Provide the [x, y] coordinate of the cell's center where the given text is located.  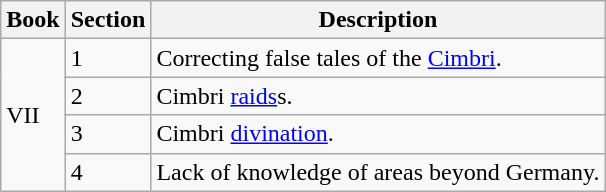
1 [108, 58]
Section [108, 20]
Description [378, 20]
4 [108, 172]
Correcting false tales of the Cimbri. [378, 58]
2 [108, 96]
Cimbri raidss. [378, 96]
VII [33, 115]
3 [108, 134]
Cimbri divination. [378, 134]
Lack of knowledge of areas beyond Germany. [378, 172]
Book [33, 20]
